Scan for the cell matching the given text and deliver its (X, Y) coordinate at center. 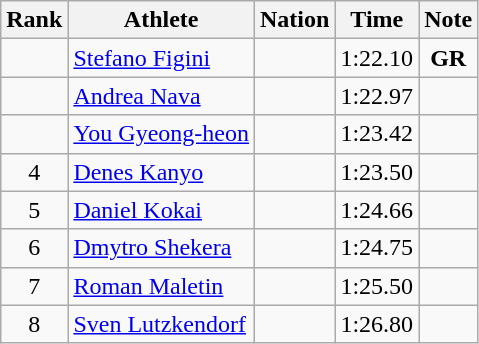
5 (34, 210)
Sven Lutzkendorf (162, 324)
1:24.75 (377, 248)
Note (448, 20)
1:23.50 (377, 172)
7 (34, 286)
Dmytro Shekera (162, 248)
1:22.97 (377, 96)
Andrea Nava (162, 96)
Daniel Kokai (162, 210)
6 (34, 248)
Stefano Figini (162, 58)
1:25.50 (377, 286)
Nation (294, 20)
8 (34, 324)
Athlete (162, 20)
Rank (34, 20)
1:26.80 (377, 324)
1:22.10 (377, 58)
Time (377, 20)
Roman Maletin (162, 286)
1:23.42 (377, 134)
GR (448, 58)
4 (34, 172)
You Gyeong-heon (162, 134)
Denes Kanyo (162, 172)
1:24.66 (377, 210)
